Find where the given text appears and provide that cell's center as [X, Y] coordinate. 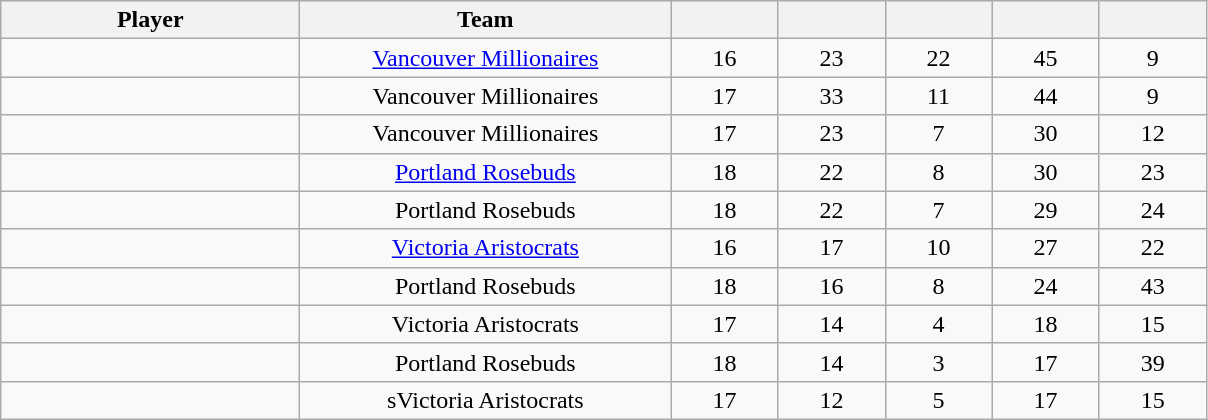
4 [938, 324]
39 [1152, 362]
3 [938, 362]
Team [486, 20]
27 [1046, 248]
11 [938, 96]
43 [1152, 286]
sVictoria Aristocrats [486, 400]
33 [832, 96]
10 [938, 248]
44 [1046, 96]
29 [1046, 210]
5 [938, 400]
Player [150, 20]
45 [1046, 58]
